Scan for the cell matching the given text and deliver its [X, Y] coordinate at center. 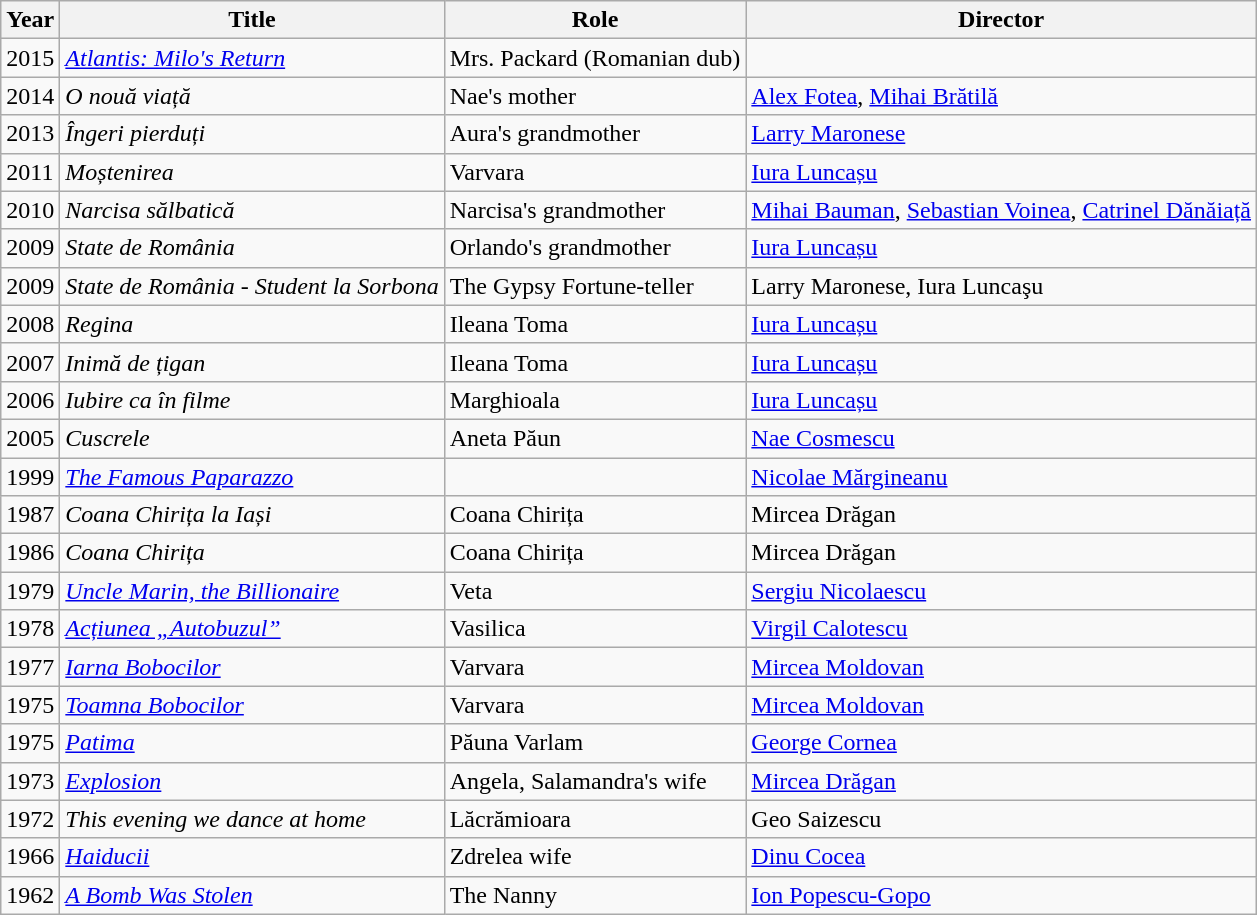
Angela, Salamandra's wife [595, 781]
Nae's mother [595, 96]
The Nanny [595, 895]
1986 [30, 553]
Larry Maronese [1002, 134]
Cuscrele [252, 438]
Atlantis: Milo's Return [252, 58]
Iubire ca în filme [252, 400]
Vasilica [595, 629]
Sergiu Nicolaescu [1002, 591]
1978 [30, 629]
Inimă de țigan [252, 362]
Păuna Varlam [595, 743]
Aneta Păun [595, 438]
The Gypsy Fortune-teller [595, 286]
Moștenirea [252, 172]
Îngeri pierduți [252, 134]
Acțiunea „Autobuzul” [252, 629]
Nicolae Mărgineanu [1002, 477]
This evening we dance at home [252, 819]
1973 [30, 781]
Iarna Bobocilor [252, 667]
Haiducii [252, 857]
State de România [252, 248]
2007 [30, 362]
2006 [30, 400]
2008 [30, 324]
1962 [30, 895]
Dinu Cocea [1002, 857]
Regina [252, 324]
2011 [30, 172]
Virgil Calotescu [1002, 629]
1987 [30, 515]
Larry Maronese, Iura Luncaşu [1002, 286]
Role [595, 20]
Ion Popescu-Gopo [1002, 895]
Uncle Marin, the Billionaire [252, 591]
Toamna Bobocilor [252, 705]
Title [252, 20]
1999 [30, 477]
Patima [252, 743]
1977 [30, 667]
2005 [30, 438]
Alex Fotea, Mihai Brătilă [1002, 96]
The Famous Paparazzo [252, 477]
Aura's grandmother [595, 134]
Mihai Bauman, Sebastian Voinea, Catrinel Dănăiață [1002, 210]
Director [1002, 20]
Mrs. Packard (Romanian dub) [595, 58]
1972 [30, 819]
2010 [30, 210]
Explosion [252, 781]
State de România - Student la Sorbona [252, 286]
2014 [30, 96]
A Bomb Was Stolen [252, 895]
Year [30, 20]
O nouă viață [252, 96]
Orlando's grandmother [595, 248]
1966 [30, 857]
Lăcrămioara [595, 819]
Marghioala [595, 400]
Narcisa's grandmother [595, 210]
Veta [595, 591]
George Cornea [1002, 743]
Narcisa sălbatică [252, 210]
2013 [30, 134]
Nae Cosmescu [1002, 438]
Zdrelea wife [595, 857]
Coana Chirița la Iași [252, 515]
1979 [30, 591]
2015 [30, 58]
Geo Saizescu [1002, 819]
